Extract the [X, Y] coordinate from the center of the cell holding the provided text.  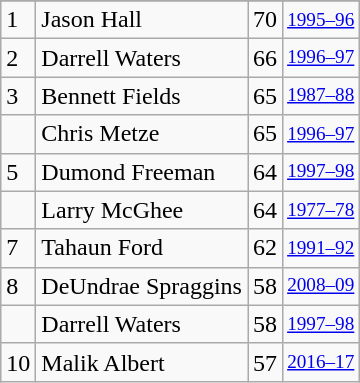
3 [18, 96]
5 [18, 172]
DeUndrae Spraggins [142, 286]
7 [18, 248]
1977–78 [321, 210]
Dumond Freeman [142, 172]
Larry McGhee [142, 210]
1987–88 [321, 96]
Tahaun Ford [142, 248]
1995–96 [321, 20]
2 [18, 58]
Bennett Fields [142, 96]
1 [18, 20]
Chris Metze [142, 134]
2008–09 [321, 286]
10 [18, 362]
62 [266, 248]
66 [266, 58]
57 [266, 362]
Malik Albert [142, 362]
8 [18, 286]
70 [266, 20]
2016–17 [321, 362]
Jason Hall [142, 20]
1991–92 [321, 248]
